Locate the cell with the specified text and output its [X, Y] center coordinate. 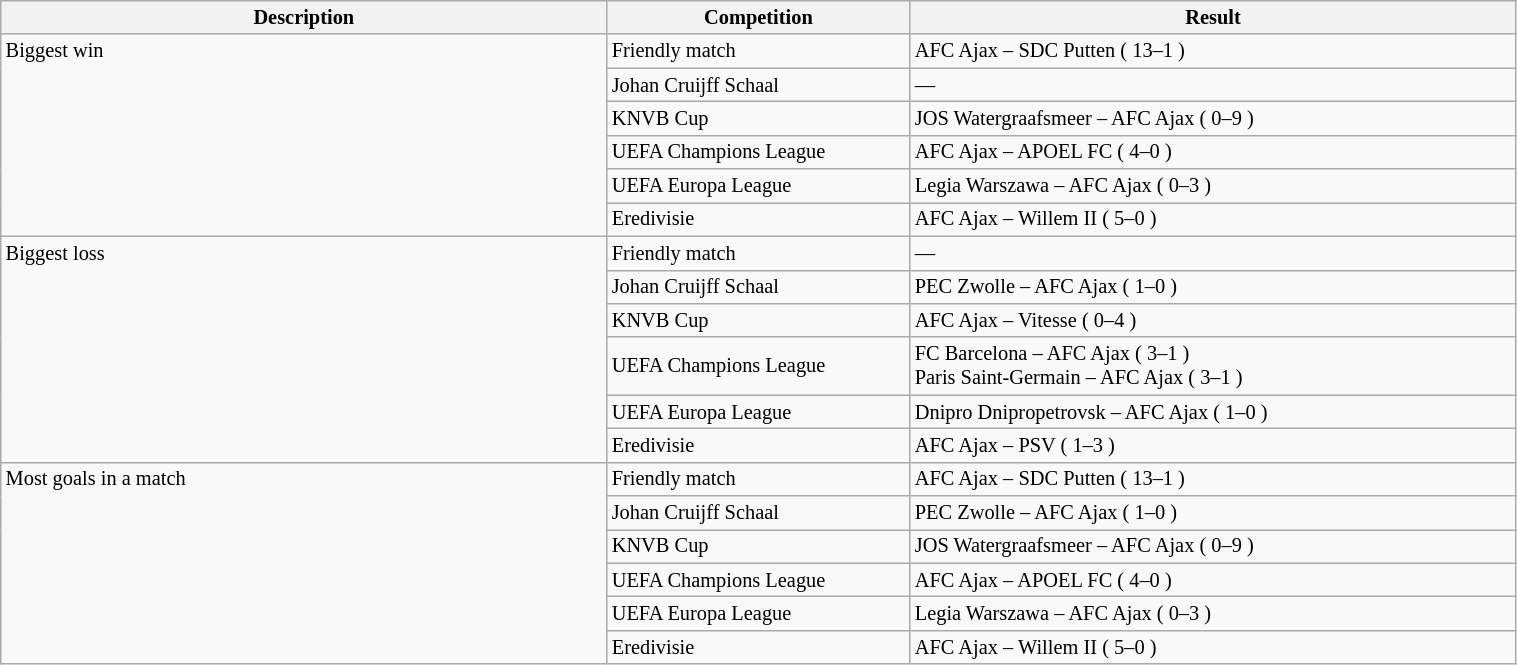
FC Barcelona – AFC Ajax ( 3–1 )Paris Saint-Germain – AFC Ajax ( 3–1 ) [1213, 366]
Result [1213, 17]
Description [304, 17]
AFC Ajax – PSV ( 1–3 ) [1213, 445]
Biggest loss [304, 349]
Dnipro Dnipropetrovsk – AFC Ajax ( 1–0 ) [1213, 412]
Most goals in a match [304, 563]
AFC Ajax – Vitesse ( 0–4 ) [1213, 320]
Competition [758, 17]
Biggest win [304, 135]
